Provide the (X, Y) coordinate of the cell's center where the given text is located.  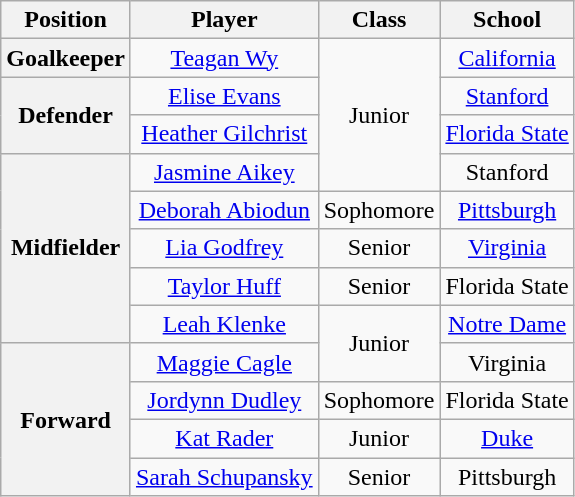
Leah Klenke (224, 324)
Goalkeeper (66, 58)
Elise Evans (224, 96)
Sarah Schupansky (224, 477)
California (507, 58)
Class (379, 20)
Lia Godfrey (224, 248)
Heather Gilchrist (224, 134)
Teagan Wy (224, 58)
Jordynn Dudley (224, 400)
Maggie Cagle (224, 362)
Midfielder (66, 248)
Notre Dame (507, 324)
Defender (66, 115)
Kat Rader (224, 438)
Taylor Huff (224, 286)
School (507, 20)
Forward (66, 419)
Jasmine Aikey (224, 172)
Player (224, 20)
Duke (507, 438)
Deborah Abiodun (224, 210)
Position (66, 20)
